Capture the cell that displays the provided text and extract its (x, y) central coordinate. 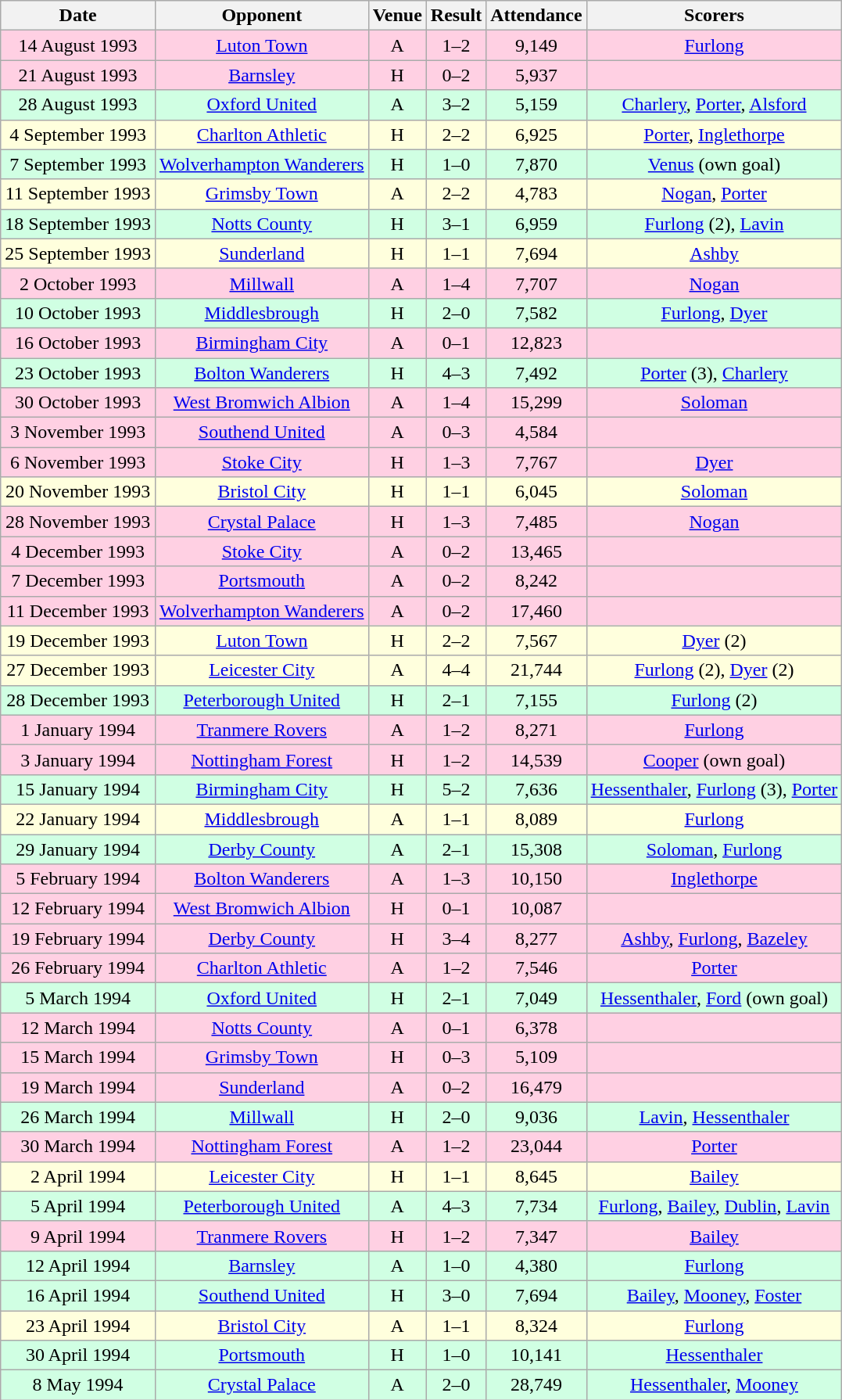
3–2 (456, 105)
Furlong (2), Dyer (2) (715, 670)
Furlong (2), Lavin (715, 224)
Ashby (715, 253)
7,347 (536, 1236)
17,460 (536, 611)
Hessenthaler, Mooney (715, 1385)
7,582 (536, 313)
11 December 1993 (78, 611)
14,539 (536, 759)
Scorers (715, 16)
7,492 (536, 373)
4,783 (536, 194)
Furlong (2) (715, 700)
8,089 (536, 819)
Hessenthaler, Furlong (3), Porter (715, 789)
4 September 1993 (78, 135)
5 April 1994 (78, 1206)
19 December 1993 (78, 641)
4,584 (536, 433)
5 March 1994 (78, 998)
16,479 (536, 1087)
Porter, Inglethorpe (715, 135)
7,734 (536, 1206)
6 November 1993 (78, 462)
21,744 (536, 670)
15 January 1994 (78, 789)
7,155 (536, 700)
28 November 1993 (78, 522)
5,937 (536, 75)
10,087 (536, 909)
3 January 1994 (78, 759)
11 September 1993 (78, 194)
5,159 (536, 105)
Ashby, Furlong, Bazeley (715, 939)
Date (78, 16)
28 December 1993 (78, 700)
4–4 (456, 670)
7,636 (536, 789)
23 October 1993 (78, 373)
22 January 1994 (78, 819)
6,378 (536, 1028)
28 August 1993 (78, 105)
10,141 (536, 1355)
Result (456, 16)
3–1 (456, 224)
4 December 1993 (78, 551)
9,149 (536, 45)
23 April 1994 (78, 1326)
2 October 1993 (78, 283)
7 September 1993 (78, 164)
30 March 1994 (78, 1147)
10,150 (536, 879)
Soloman, Furlong (715, 849)
26 March 1994 (78, 1117)
28,749 (536, 1385)
12 March 1994 (78, 1028)
8,271 (536, 730)
9,036 (536, 1117)
3–0 (456, 1295)
7,870 (536, 164)
20 November 1993 (78, 492)
6,045 (536, 492)
7,707 (536, 283)
25 September 1993 (78, 253)
8,645 (536, 1176)
7,049 (536, 998)
Inglethorpe (715, 879)
5,109 (536, 1057)
8 May 1994 (78, 1385)
4,380 (536, 1265)
26 February 1994 (78, 968)
7,485 (536, 522)
30 April 1994 (78, 1355)
Opponent (261, 16)
7 December 1993 (78, 581)
7,567 (536, 641)
10 October 1993 (78, 313)
21 August 1993 (78, 75)
29 January 1994 (78, 849)
27 December 1993 (78, 670)
Dyer (2) (715, 641)
14 August 1993 (78, 45)
Hessenthaler (715, 1355)
Attendance (536, 16)
Cooper (own goal) (715, 759)
16 April 1994 (78, 1295)
15,299 (536, 403)
15,308 (536, 849)
8,324 (536, 1326)
Porter (3), Charlery (715, 373)
5 February 1994 (78, 879)
Bailey, Mooney, Foster (715, 1295)
7,546 (536, 968)
8,242 (536, 581)
12 April 1994 (78, 1265)
Lavin, Hessenthaler (715, 1117)
6,959 (536, 224)
Venue (397, 16)
3–4 (456, 939)
6,925 (536, 135)
15 March 1994 (78, 1057)
3 November 1993 (78, 433)
Nogan, Porter (715, 194)
16 October 1993 (78, 343)
23,044 (536, 1147)
12,823 (536, 343)
Furlong, Dyer (715, 313)
19 March 1994 (78, 1087)
7,767 (536, 462)
12 February 1994 (78, 909)
Venus (own goal) (715, 164)
5–2 (456, 789)
8,277 (536, 939)
9 April 1994 (78, 1236)
Dyer (715, 462)
30 October 1993 (78, 403)
Furlong, Bailey, Dublin, Lavin (715, 1206)
19 February 1994 (78, 939)
Charlery, Porter, Alsford (715, 105)
18 September 1993 (78, 224)
13,465 (536, 551)
2 April 1994 (78, 1176)
Hessenthaler, Ford (own goal) (715, 998)
1 January 1994 (78, 730)
